Identify which cell holds the provided text, then report its [X, Y] central coordinate. 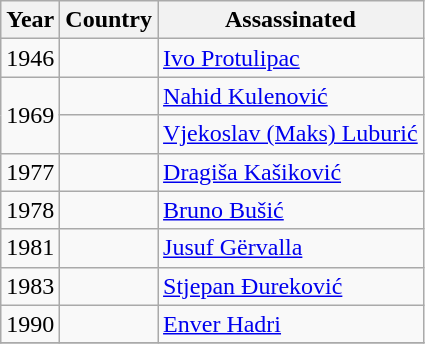
1977 [30, 172]
Jusuf Gërvalla [291, 248]
Country [109, 20]
1981 [30, 248]
Dragiša Kašiković [291, 172]
1969 [30, 115]
1990 [30, 324]
Stjepan Đureković [291, 286]
1978 [30, 210]
Nahid Kulenović [291, 96]
Year [30, 20]
Vjekoslav (Maks) Luburić [291, 134]
Ivo Protulipac [291, 58]
Bruno Bušić [291, 210]
1983 [30, 286]
Enver Hadri [291, 324]
Assassinated [291, 20]
1946 [30, 58]
